Scan for the cell matching the given text and deliver its (x, y) coordinate at center. 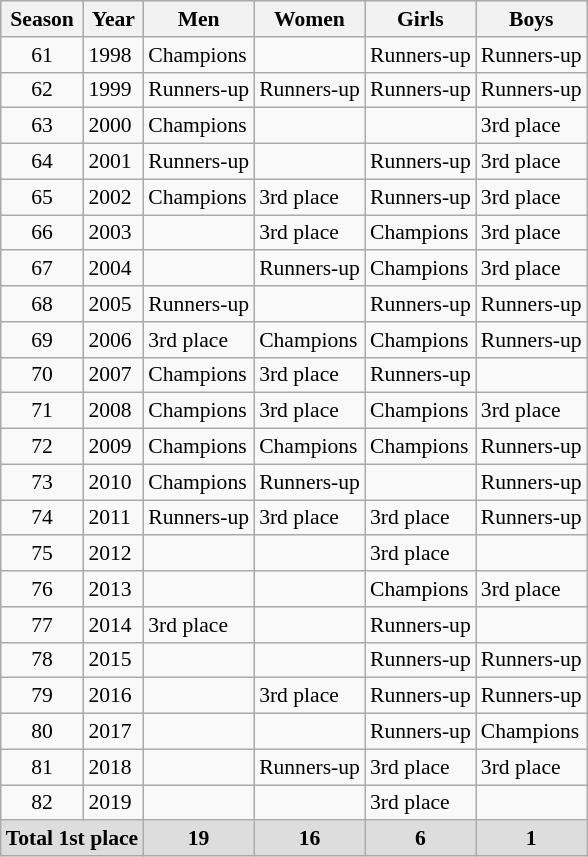
81 (42, 767)
71 (42, 411)
2003 (113, 233)
Boys (532, 19)
Girls (420, 19)
2002 (113, 197)
2006 (113, 340)
68 (42, 304)
2010 (113, 482)
62 (42, 90)
19 (198, 839)
16 (310, 839)
79 (42, 696)
2000 (113, 126)
82 (42, 803)
2005 (113, 304)
74 (42, 518)
77 (42, 625)
1999 (113, 90)
6 (420, 839)
69 (42, 340)
2004 (113, 269)
2001 (113, 162)
80 (42, 732)
2015 (113, 660)
1998 (113, 55)
Season (42, 19)
Women (310, 19)
65 (42, 197)
78 (42, 660)
Year (113, 19)
2014 (113, 625)
2007 (113, 375)
73 (42, 482)
2008 (113, 411)
Men (198, 19)
2009 (113, 447)
61 (42, 55)
Total 1st place (72, 839)
2011 (113, 518)
67 (42, 269)
2018 (113, 767)
1 (532, 839)
66 (42, 233)
2013 (113, 589)
2017 (113, 732)
63 (42, 126)
2019 (113, 803)
76 (42, 589)
72 (42, 447)
70 (42, 375)
2012 (113, 554)
2016 (113, 696)
64 (42, 162)
75 (42, 554)
